Output the (X, Y) coordinate of the center of the cell containing the given text.  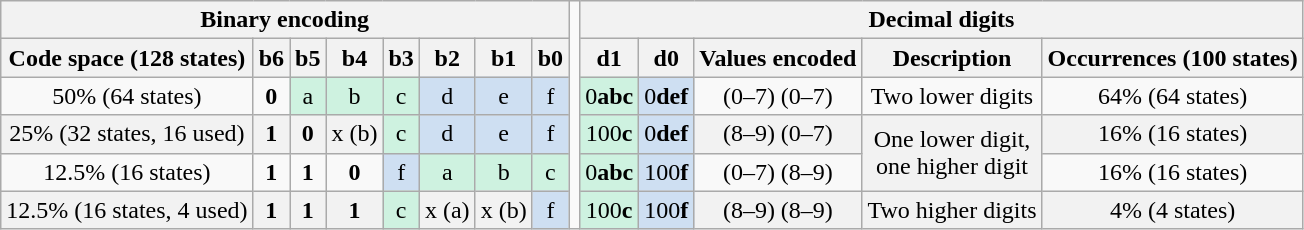
(8–9) (8–9) (778, 210)
Two lower digits (952, 96)
b5 (308, 58)
12.5% (16 states) (127, 172)
x (a) (447, 210)
b4 (354, 58)
d0 (666, 58)
25% (32 states, 16 used) (127, 134)
d1 (610, 58)
50% (64 states) (127, 96)
Binary encoding (285, 20)
(8–9) (0–7) (778, 134)
b3 (401, 58)
b0 (550, 58)
Decimal digits (942, 20)
b1 (504, 58)
b6 (271, 58)
(0–7) (0–7) (778, 96)
Description (952, 58)
64% (64 states) (1172, 96)
Two higher digits (952, 210)
4% (4 states) (1172, 210)
Code space (128 states) (127, 58)
Values encoded (778, 58)
b2 (447, 58)
(0–7) (8–9) (778, 172)
Occurrences (100 states) (1172, 58)
12.5% (16 states, 4 used) (127, 210)
One lower digit,one higher digit (952, 153)
